For the text-containing cell, return its midpoint in (X, Y) coordinate format. 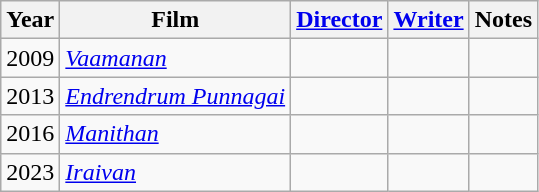
Writer (428, 20)
2016 (30, 134)
2013 (30, 96)
Manithan (176, 134)
Year (30, 20)
Notes (503, 20)
Endrendrum Punnagai (176, 96)
Iraivan (176, 172)
2009 (30, 58)
Film (176, 20)
Director (340, 20)
2023 (30, 172)
Vaamanan (176, 58)
